Pinpoint the cell where the given text exists, returning its (x, y) midpoint coordinate. 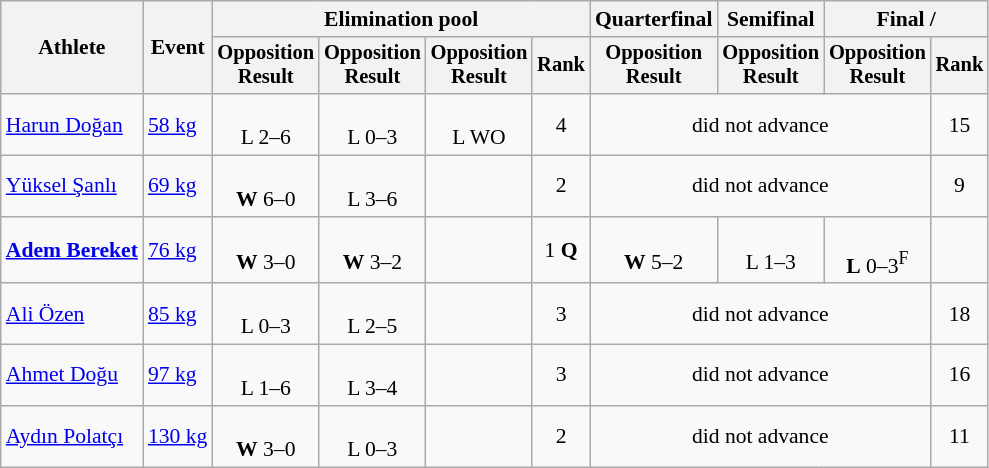
Event (178, 48)
85 kg (178, 314)
L 2–5 (372, 314)
Aydın Polatçı (72, 436)
L 0–3F (878, 250)
Harun Doğan (72, 124)
4 (561, 124)
16 (960, 376)
L 3–6 (372, 186)
9 (960, 186)
L 3–4 (372, 376)
1 Q (561, 250)
97 kg (178, 376)
15 (960, 124)
Final / (906, 19)
Ahmet Doğu (72, 376)
11 (960, 436)
W 6–0 (266, 186)
Athlete (72, 48)
L 2–6 (266, 124)
Ali Özen (72, 314)
W 5–2 (654, 250)
76 kg (178, 250)
69 kg (178, 186)
L 1–6 (266, 376)
Elimination pool (400, 19)
58 kg (178, 124)
Quarterfinal (654, 19)
130 kg (178, 436)
Adem Bereket (72, 250)
W 3–2 (372, 250)
Yüksel Şanlı (72, 186)
L 1–3 (770, 250)
18 (960, 314)
Semifinal (770, 19)
L WO (480, 124)
